Pinpoint the cell where the given text exists, returning its [X, Y] midpoint coordinate. 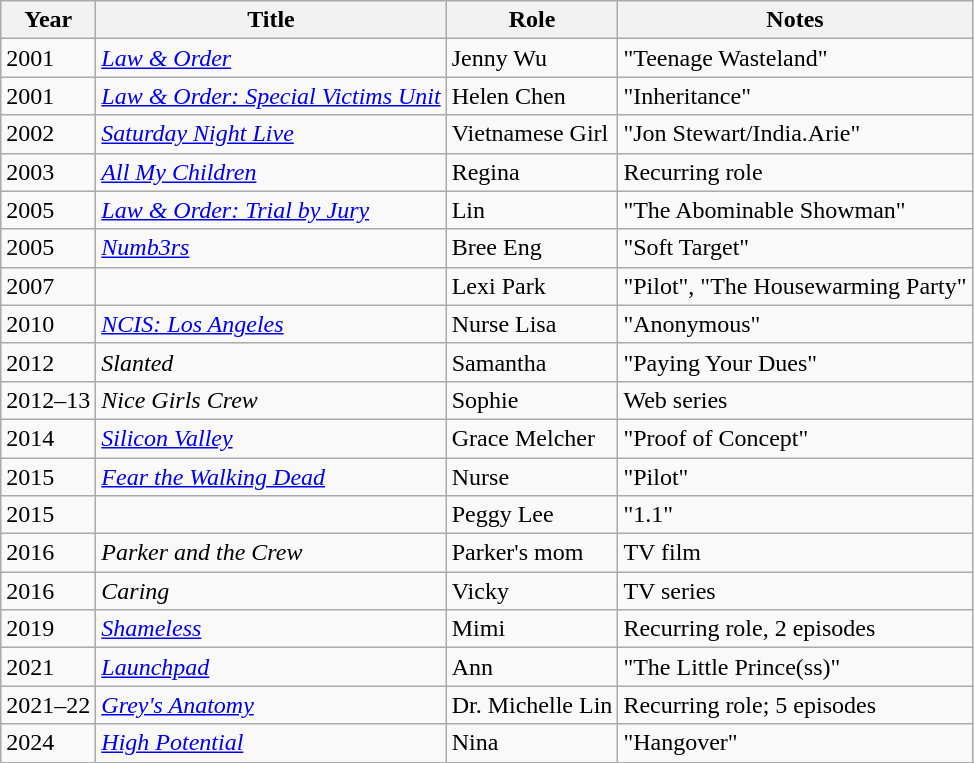
Recurring role [795, 172]
"Teenage Wasteland" [795, 58]
"Anonymous" [795, 324]
Vicky [532, 591]
Jenny Wu [532, 58]
2014 [48, 438]
"The Abominable Showman" [795, 210]
Nurse Lisa [532, 324]
Grey's Anatomy [271, 705]
"Inheritance" [795, 96]
Year [48, 20]
2024 [48, 743]
Role [532, 20]
2010 [48, 324]
Law & Order: Trial by Jury [271, 210]
Recurring role, 2 episodes [795, 629]
High Potential [271, 743]
Nurse [532, 477]
"Hangover" [795, 743]
Slanted [271, 362]
2007 [48, 286]
Dr. Michelle Lin [532, 705]
Vietnamese Girl [532, 134]
Shameless [271, 629]
Regina [532, 172]
2003 [48, 172]
"Pilot" [795, 477]
"Proof of Concept" [795, 438]
Mimi [532, 629]
"The Little Prince(ss)" [795, 667]
NCIS: Los Angeles [271, 324]
Sophie [532, 400]
2021–22 [48, 705]
Ann [532, 667]
Law & Order: Special Victims Unit [271, 96]
Parker and the Crew [271, 553]
Title [271, 20]
Launchpad [271, 667]
Fear the Walking Dead [271, 477]
Web series [795, 400]
Lin [532, 210]
Caring [271, 591]
Grace Melcher [532, 438]
"Jon Stewart/India.Arie" [795, 134]
Samantha [532, 362]
"Paying Your Dues" [795, 362]
Recurring role; 5 episodes [795, 705]
2002 [48, 134]
Nice Girls Crew [271, 400]
Numb3rs [271, 248]
Nina [532, 743]
Lexi Park [532, 286]
Saturday Night Live [271, 134]
Law & Order [271, 58]
TV film [795, 553]
2021 [48, 667]
"Soft Target" [795, 248]
TV series [795, 591]
2012 [48, 362]
Bree Eng [532, 248]
2019 [48, 629]
Notes [795, 20]
"Pilot", "The Housewarming Party" [795, 286]
Helen Chen [532, 96]
Silicon Valley [271, 438]
Parker's mom [532, 553]
Peggy Lee [532, 515]
2012–13 [48, 400]
"1.1" [795, 515]
All My Children [271, 172]
